Detect which cell encompasses the target text, then output its [X, Y] center coordinate. 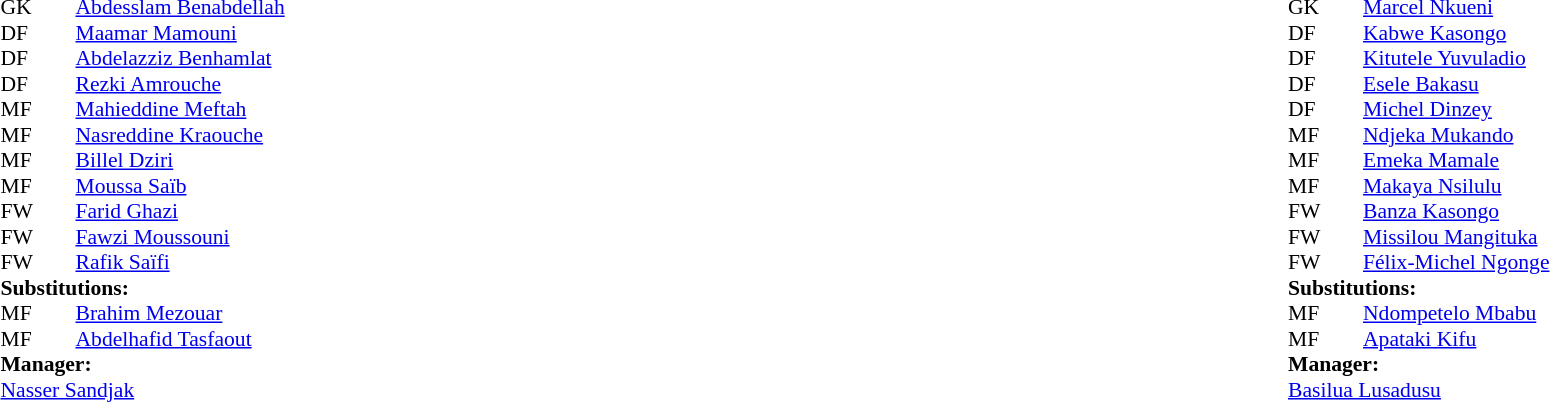
Emeka Mamale [1456, 161]
Farid Ghazi [180, 211]
Nasreddine Kraouche [180, 135]
Ndompetelo Mbabu [1456, 313]
Abdelhafid Tasfaout [180, 339]
Félix-Michel Ngonge [1456, 263]
Kitutele Yuvuladio [1456, 59]
Moussa Saïb [180, 186]
Ndjeka Mukando [1456, 135]
Abdelazziz Benhamlat [180, 59]
Billel Dziri [180, 161]
Kabwe Kasongo [1456, 33]
Missilou Mangituka [1456, 237]
Maamar Mamouni [180, 33]
Makaya Nsilulu [1456, 186]
Apataki Kifu [1456, 339]
Fawzi Moussouni [180, 237]
Michel Dinzey [1456, 109]
Brahim Mezouar [180, 313]
Rezki Amrouche [180, 84]
Rafik Saïfi [180, 263]
Esele Bakasu [1456, 84]
Banza Kasongo [1456, 211]
Mahieddine Meftah [180, 109]
